From the cell containing the given text, extract its center point as (X, Y) coordinate. 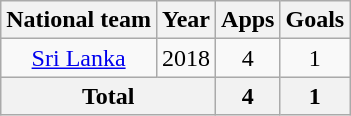
2018 (186, 58)
Total (108, 96)
Apps (248, 20)
Goals (315, 20)
National team (79, 20)
Sri Lanka (79, 58)
Year (186, 20)
